Find where the given text appears and provide that cell's center as [x, y] coordinate. 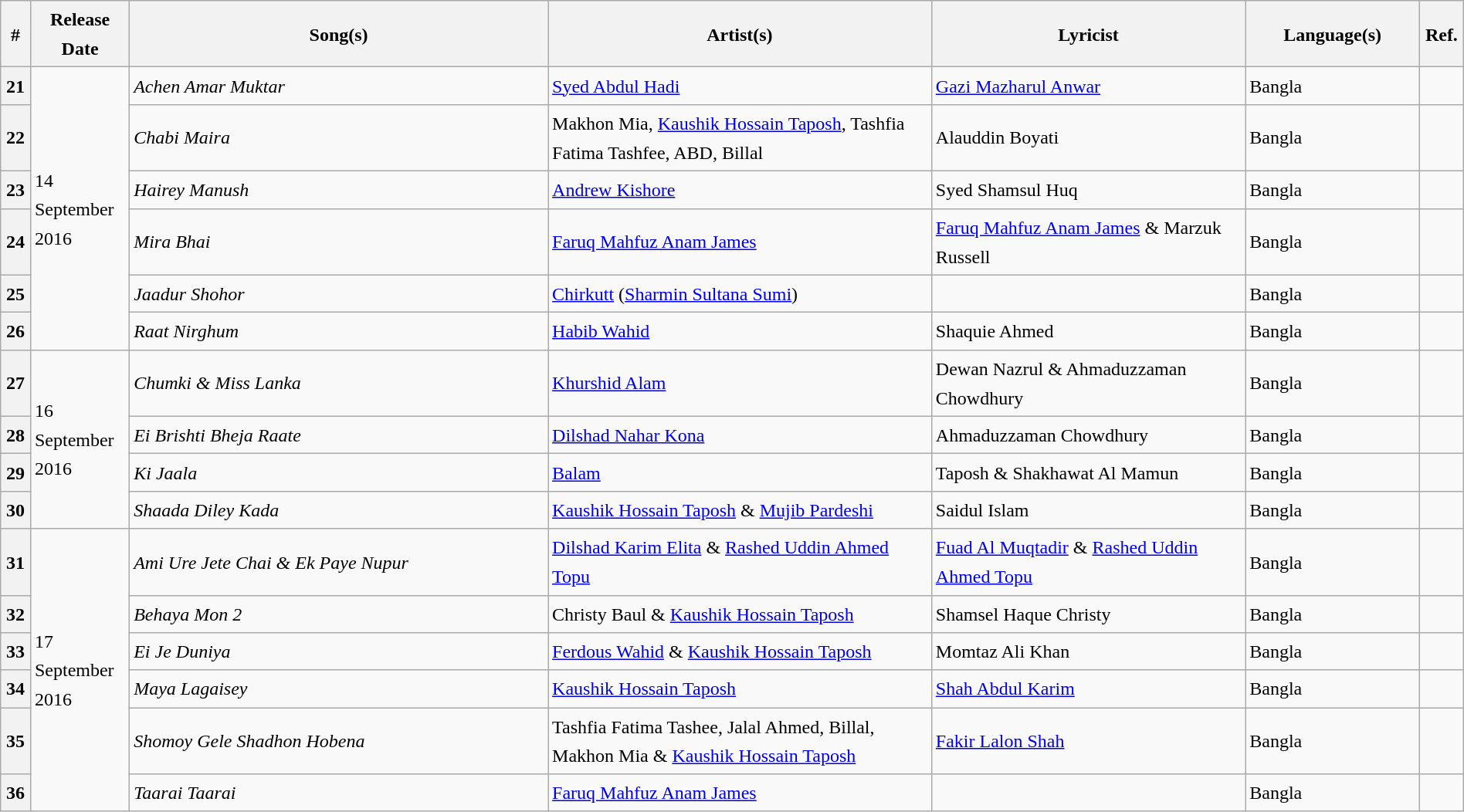
Dewan Nazrul & Ahmaduzzaman Chowdhury [1088, 383]
Dilshad Karim Elita & Rashed Uddin Ahmed Topu [740, 562]
Jaadur Shohor [339, 293]
Release Date [80, 34]
26 [15, 332]
Tashfia Fatima Tashee, Jalal Ahmed, Billal, Makhon Mia & Kaushik Hossain Taposh [740, 741]
33 [15, 651]
16 September 2016 [80, 439]
Dilshad Nahar Kona [740, 435]
Maya Lagaisey [339, 689]
Ferdous Wahid & Kaushik Hossain Taposh [740, 651]
Language(s) [1333, 34]
Shaquie Ahmed [1088, 332]
31 [15, 562]
Chabi Maira [339, 137]
35 [15, 741]
Shamsel Haque Christy [1088, 614]
Kaushik Hossain Taposh [740, 689]
Ei Brishti Bheja Raate [339, 435]
Hairey Manush [339, 190]
23 [15, 190]
21 [15, 86]
Saidul Islam [1088, 509]
Taarai Taarai [339, 793]
36 [15, 793]
Habib Wahid [740, 332]
Lyricist [1088, 34]
Momtaz Ali Khan [1088, 651]
Mira Bhai [339, 242]
Chumki & Miss Lanka [339, 383]
Shomoy Gele Shadhon Hobena [339, 741]
Artist(s) [740, 34]
Taposh & Shakhawat Al Mamun [1088, 472]
Achen Amar Muktar [339, 86]
32 [15, 614]
Syed Abdul Hadi [740, 86]
17 September 2016 [80, 670]
Kaushik Hossain Taposh & Mujib Pardeshi [740, 509]
29 [15, 472]
# [15, 34]
27 [15, 383]
28 [15, 435]
Ei Je Duniya [339, 651]
Syed Shamsul Huq [1088, 190]
Chirkutt (Sharmin Sultana Sumi) [740, 293]
Makhon Mia, Kaushik Hossain Taposh, Tashfia Fatima Tashfee, ABD, Billal [740, 137]
25 [15, 293]
Ami Ure Jete Chai & Ek Paye Nupur [339, 562]
Shaada Diley Kada [339, 509]
Balam [740, 472]
Ahmaduzzaman Chowdhury [1088, 435]
Christy Baul & Kaushik Hossain Taposh [740, 614]
Andrew Kishore [740, 190]
24 [15, 242]
Ref. [1442, 34]
Fuad Al Muqtadir & Rashed Uddin Ahmed Topu [1088, 562]
30 [15, 509]
Raat Nirghum [339, 332]
Ki Jaala [339, 472]
34 [15, 689]
Behaya Mon 2 [339, 614]
Faruq Mahfuz Anam James & Marzuk Russell [1088, 242]
Alauddin Boyati [1088, 137]
Song(s) [339, 34]
Fakir Lalon Shah [1088, 741]
Shah Abdul Karim [1088, 689]
22 [15, 137]
14 September 2016 [80, 208]
Khurshid Alam [740, 383]
Gazi Mazharul Anwar [1088, 86]
